Capture the cell that displays the provided text and extract its (X, Y) central coordinate. 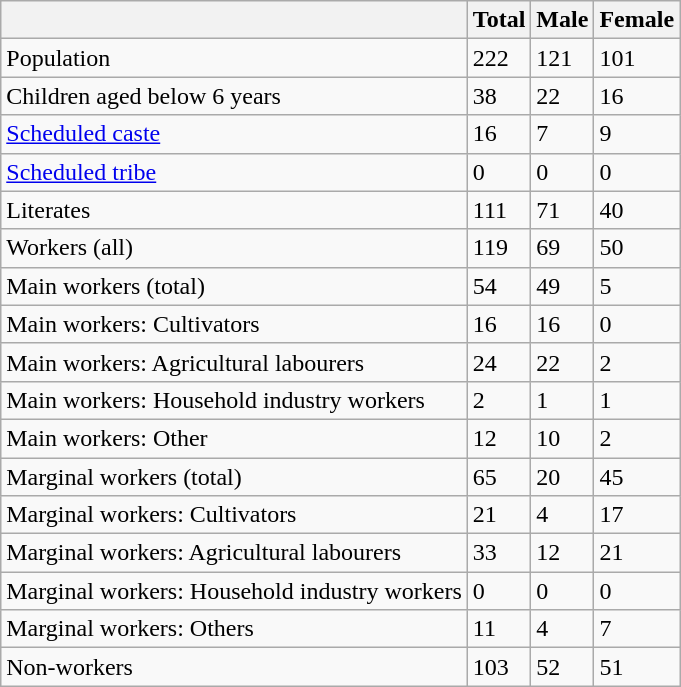
5 (637, 286)
Male (562, 20)
101 (637, 58)
17 (637, 515)
Main workers (total) (234, 286)
10 (562, 438)
50 (637, 248)
45 (637, 477)
Main workers: Cultivators (234, 324)
38 (499, 96)
Literates (234, 210)
119 (499, 248)
40 (637, 210)
222 (499, 58)
11 (499, 629)
24 (499, 362)
54 (499, 286)
111 (499, 210)
49 (562, 286)
Marginal workers: Cultivators (234, 515)
Main workers: Other (234, 438)
Scheduled caste (234, 134)
Marginal workers: Household industry workers (234, 591)
Population (234, 58)
Children aged below 6 years (234, 96)
121 (562, 58)
33 (499, 553)
69 (562, 248)
51 (637, 667)
Main workers: Household industry workers (234, 400)
103 (499, 667)
Marginal workers: Agricultural labourers (234, 553)
Workers (all) (234, 248)
Marginal workers (total) (234, 477)
71 (562, 210)
Non-workers (234, 667)
52 (562, 667)
Total (499, 20)
65 (499, 477)
Main workers: Agricultural labourers (234, 362)
Scheduled tribe (234, 172)
9 (637, 134)
20 (562, 477)
Marginal workers: Others (234, 629)
Female (637, 20)
